Return (X, Y) of the center of cell containing provided text 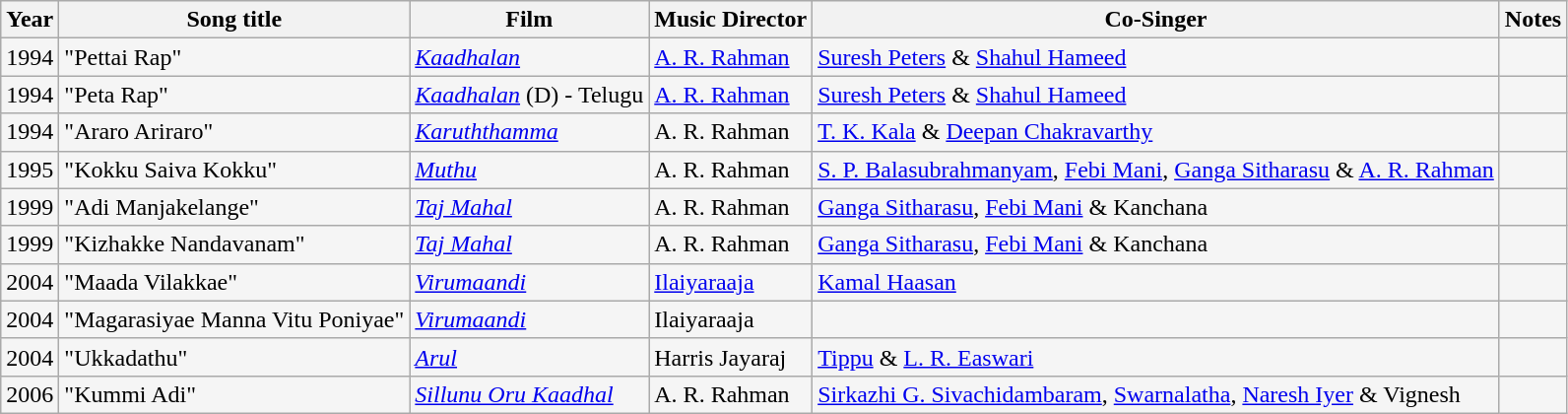
"Araro Ariraro" (234, 132)
Kamal Haasan (1156, 282)
Year (30, 20)
"Ukkadathu" (234, 357)
Tippu & L. R. Easwari (1156, 357)
"Maada Vilakkae" (234, 282)
S. P. Balasubrahmanyam, Febi Mani, Ganga Sitharasu & A. R. Rahman (1156, 170)
Arul (530, 357)
2006 (30, 394)
Notes (1533, 20)
Sillunu Oru Kaadhal (530, 394)
Song title (234, 20)
Kaadhalan (530, 57)
Karuththamma (530, 132)
T. K. Kala & Deepan Chakravarthy (1156, 132)
"Peta Rap" (234, 95)
"Kizhakke Nandavanam" (234, 244)
Music Director (731, 20)
Film (530, 20)
Harris Jayaraj (731, 357)
"Adi Manjakelange" (234, 207)
"Kummi Adi" (234, 394)
"Magarasiyae Manna Vitu Poniyae" (234, 319)
Kaadhalan (D) - Telugu (530, 95)
Sirkazhi G. Sivachidambaram, Swarnalatha, Naresh Iyer & Vignesh (1156, 394)
1995 (30, 170)
"Pettai Rap" (234, 57)
Co-Singer (1156, 20)
Muthu (530, 170)
"Kokku Saiva Kokku" (234, 170)
